Detect which cell encompasses the target text, then output its (X, Y) center coordinate. 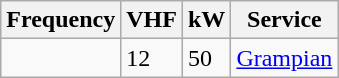
Frequency (61, 20)
VHF (152, 20)
kW (206, 20)
12 (152, 58)
50 (206, 58)
Grampian (284, 58)
Service (284, 20)
